Output the (X, Y) coordinate of the center of the cell containing the given text.  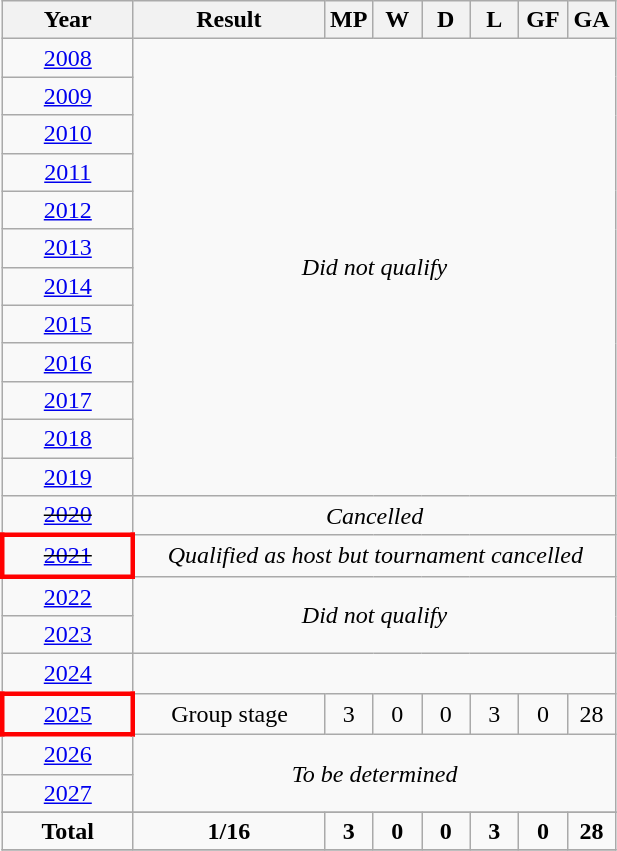
2019 (68, 477)
Group stage (228, 714)
2008 (68, 58)
2025 (68, 714)
2015 (68, 324)
2017 (68, 400)
2012 (68, 210)
2027 (68, 793)
2021 (68, 556)
2011 (68, 172)
2020 (68, 516)
2023 (68, 635)
Year (68, 20)
L (494, 20)
MP (348, 20)
GA (592, 20)
GF (544, 20)
2010 (68, 134)
Result (228, 20)
Total (68, 831)
2009 (68, 96)
2014 (68, 286)
2022 (68, 596)
2018 (68, 438)
2013 (68, 248)
To be determined (374, 773)
D (446, 20)
1/16 (228, 831)
Cancelled (374, 516)
2016 (68, 362)
2024 (68, 674)
Qualified as host but tournament cancelled (374, 556)
W (398, 20)
2026 (68, 754)
